Identify which cell holds the provided text, then report its [X, Y] central coordinate. 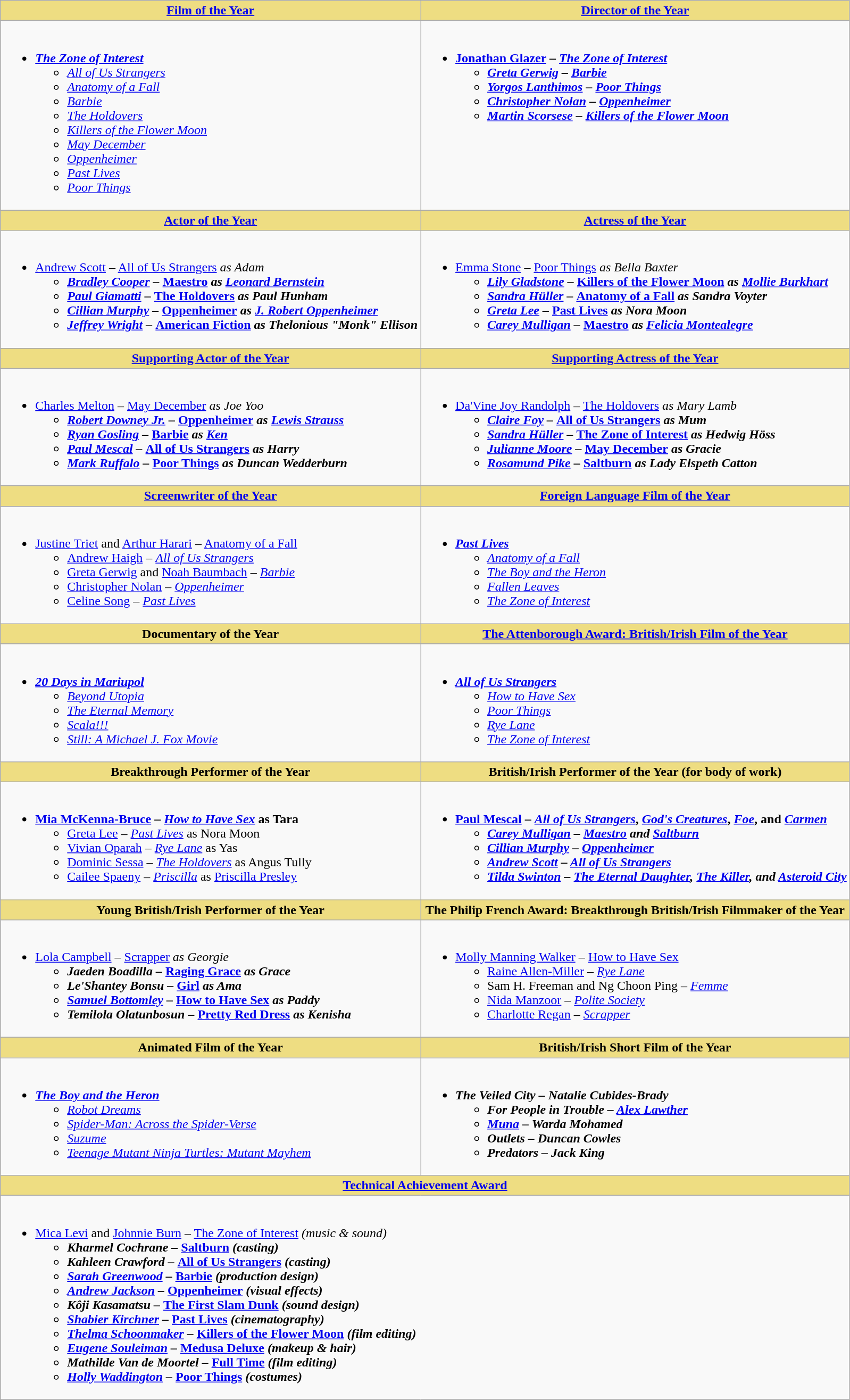
Supporting Actor of the Year [211, 358]
20 Days in MariupolBeyond UtopiaThe Eternal MemoryScala!!!Still: A Michael J. Fox Movie [211, 702]
Breakthrough Performer of the Year [211, 772]
The Boy and the HeronRobot DreamsSpider-Man: Across the Spider-VerseSuzumeTeenage Mutant Ninja Turtles: Mutant Mayhem [211, 1116]
Past LivesAnatomy of a FallThe Boy and the HeronFallen LeavesThe Zone of Interest [635, 565]
The Attenborough Award: British/Irish Film of the Year [635, 634]
Documentary of the Year [211, 634]
Director of the Year [635, 11]
All of Us StrangersHow to Have SexPoor ThingsRye LaneThe Zone of Interest [635, 702]
The Zone of InterestAll of Us StrangersAnatomy of a FallBarbieThe HoldoversKillers of the Flower MoonMay DecemberOppenheimerPast LivesPoor Things [211, 115]
The Philip French Award: Breakthrough British/Irish Filmmaker of the Year [635, 909]
Screenwriter of the Year [211, 496]
Supporting Actress of the Year [635, 358]
Animated Film of the Year [211, 1048]
Actress of the Year [635, 220]
Young British/Irish Performer of the Year [211, 909]
Foreign Language Film of the Year [635, 496]
Film of the Year [211, 11]
Actor of the Year [211, 220]
Technical Achievement Award [426, 1186]
British/Irish Short Film of the Year [635, 1048]
The Veiled City – Natalie Cubides-BradyFor People in Trouble – Alex LawtherMuna – Warda MohamedOutlets – Duncan CowlesPredators – Jack King [635, 1116]
British/Irish Performer of the Year (for body of work) [635, 772]
